Return (X, Y) of the center of cell containing provided text 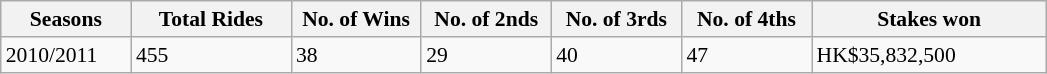
2010/2011 (66, 55)
Stakes won (930, 19)
No. of 3rds (616, 19)
38 (356, 55)
29 (486, 55)
47 (746, 55)
No. of 4ths (746, 19)
No. of 2nds (486, 19)
HK$35,832,500 (930, 55)
Seasons (66, 19)
Total Rides (211, 19)
40 (616, 55)
No. of Wins (356, 19)
455 (211, 55)
